Locate the cell with the specified text and output its [x, y] center coordinate. 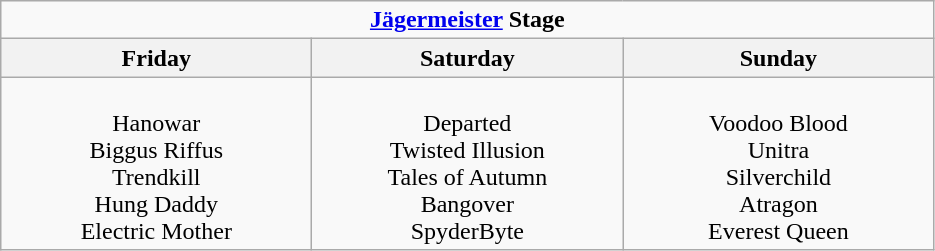
Jägermeister Stage [468, 20]
Voodoo Blood Unitra Silverchild Atragon Everest Queen [778, 164]
Departed Twisted Illusion Tales of Autumn Bangover SpyderByte [468, 164]
Hanowar Biggus Riffus Trendkill Hung Daddy Electric Mother [156, 164]
Saturday [468, 58]
Friday [156, 58]
Sunday [778, 58]
